Identify which cell holds the provided text, then report its (X, Y) central coordinate. 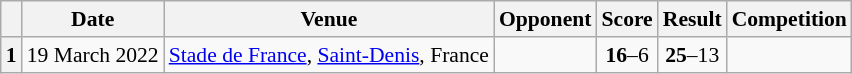
Stade de France, Saint-Denis, France (329, 55)
Competition (790, 19)
19 March 2022 (93, 55)
Date (93, 19)
16–6 (626, 55)
1 (12, 55)
25–13 (692, 55)
Result (692, 19)
Score (626, 19)
Opponent (546, 19)
Venue (329, 19)
